Scan for the cell matching the given text and deliver its (x, y) coordinate at center. 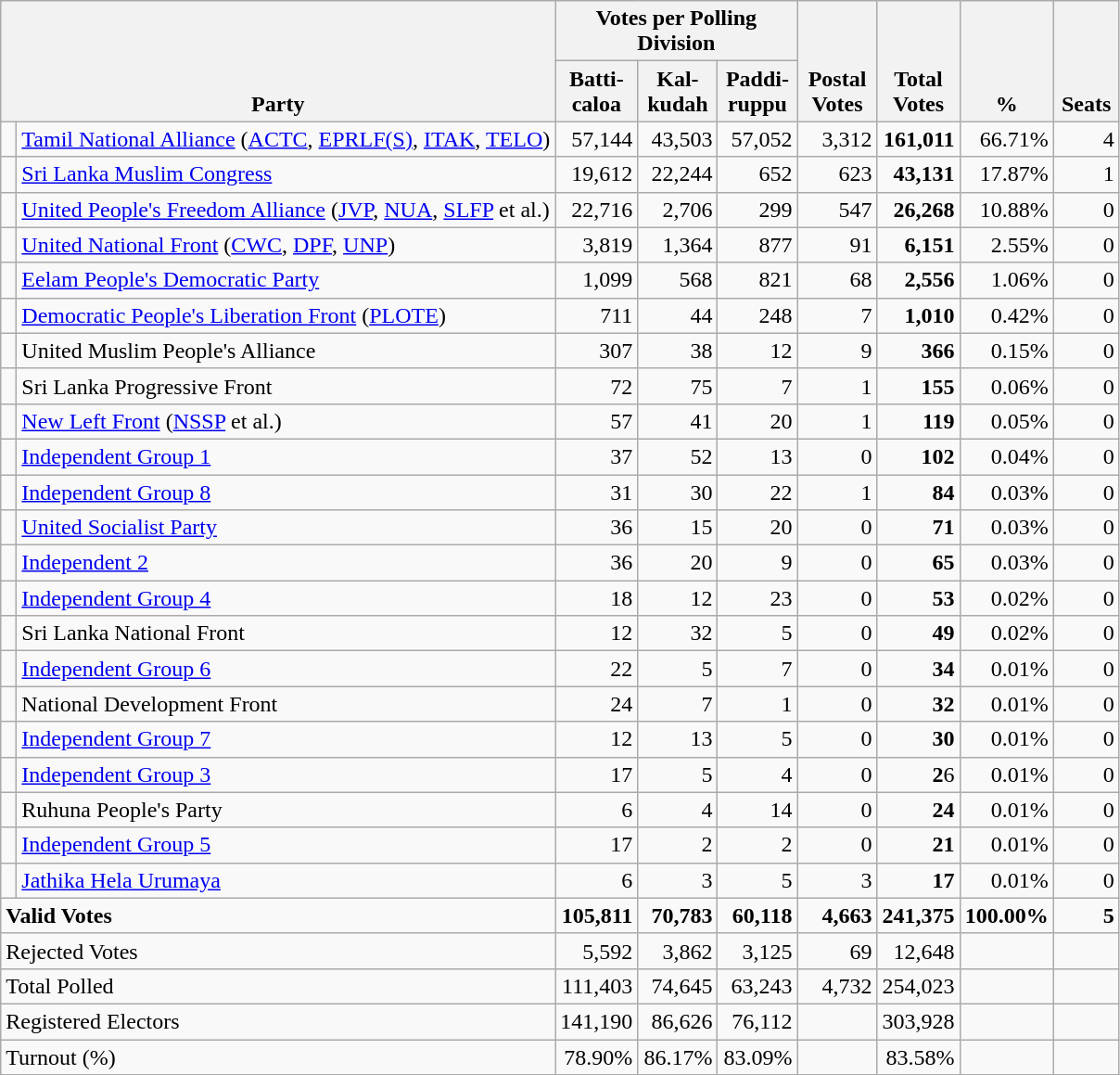
Independent Group 3 (286, 774)
711 (597, 315)
12,648 (918, 951)
52 (678, 456)
91 (837, 245)
United People's Freedom Alliance (JVP, NUA, SLFP et al.) (286, 210)
Jathika Hela Urumaya (286, 880)
63,243 (757, 986)
Paddi-ruppu (757, 91)
1.06% (1007, 280)
1,010 (918, 315)
78.90% (597, 1056)
65 (918, 563)
74,645 (678, 986)
102 (918, 456)
Independent Group 4 (286, 598)
3,312 (837, 139)
Seats (1087, 61)
568 (678, 280)
Tamil National Alliance (ACTC, EPRLF(S), ITAK, TELO) (286, 139)
Sri Lanka Muslim Congress (286, 174)
53 (918, 598)
155 (918, 386)
14 (757, 810)
83.09% (757, 1056)
83.58% (918, 1056)
1,099 (597, 280)
161,011 (918, 139)
303,928 (918, 1021)
22,716 (597, 210)
Democratic People's Liberation Front (PLOTE) (286, 315)
60,118 (757, 915)
2,706 (678, 210)
Sri Lanka Progressive Front (286, 386)
75 (678, 386)
Batti-caloa (597, 91)
15 (678, 528)
Rejected Votes (278, 951)
1,364 (678, 245)
New Left Front (NSSP et al.) (286, 421)
43,503 (678, 139)
68 (837, 280)
652 (757, 174)
Eelam People's Democratic Party (286, 280)
86.17% (678, 1056)
Independent Group 5 (286, 845)
0.05% (1007, 421)
Independent 2 (286, 563)
72 (597, 386)
5,592 (597, 951)
26,268 (918, 210)
76,112 (757, 1021)
2,556 (918, 280)
141,190 (597, 1021)
22,244 (678, 174)
623 (837, 174)
3,862 (678, 951)
49 (918, 633)
100.00% (1007, 915)
31 (597, 493)
Votes per Polling Division (677, 32)
19,612 (597, 174)
Independent Group 1 (286, 456)
4,732 (837, 986)
National Development Front (286, 704)
6,151 (918, 245)
17.87% (1007, 174)
Sri Lanka National Front (286, 633)
41 (678, 421)
Party (278, 61)
57 (597, 421)
Valid Votes (278, 915)
547 (837, 210)
Independent Group 8 (286, 493)
PostalVotes (837, 61)
34 (918, 669)
United Socialist Party (286, 528)
Turnout (%) (278, 1056)
254,023 (918, 986)
111,403 (597, 986)
71 (918, 528)
10.88% (1007, 210)
Independent Group 6 (286, 669)
57,052 (757, 139)
Registered Electors (278, 1021)
66.71% (1007, 139)
Total Polled (278, 986)
Kal-kudah (678, 91)
105,811 (597, 915)
0.06% (1007, 386)
299 (757, 210)
2.55% (1007, 245)
0.15% (1007, 351)
366 (918, 351)
241,375 (918, 915)
% (1007, 61)
44 (678, 315)
18 (597, 598)
United Muslim People's Alliance (286, 351)
119 (918, 421)
26 (918, 774)
Total Votes (918, 61)
86,626 (678, 1021)
Ruhuna People's Party (286, 810)
38 (678, 351)
877 (757, 245)
0.42% (1007, 315)
69 (837, 951)
0.04% (1007, 456)
21 (918, 845)
United National Front (CWC, DPF, UNP) (286, 245)
3,819 (597, 245)
Independent Group 7 (286, 739)
70,783 (678, 915)
43,131 (918, 174)
4,663 (837, 915)
37 (597, 456)
57,144 (597, 139)
84 (918, 493)
23 (757, 598)
821 (757, 280)
3,125 (757, 951)
307 (597, 351)
248 (757, 315)
